Output the [X, Y] coordinate of the center of the cell containing the given text.  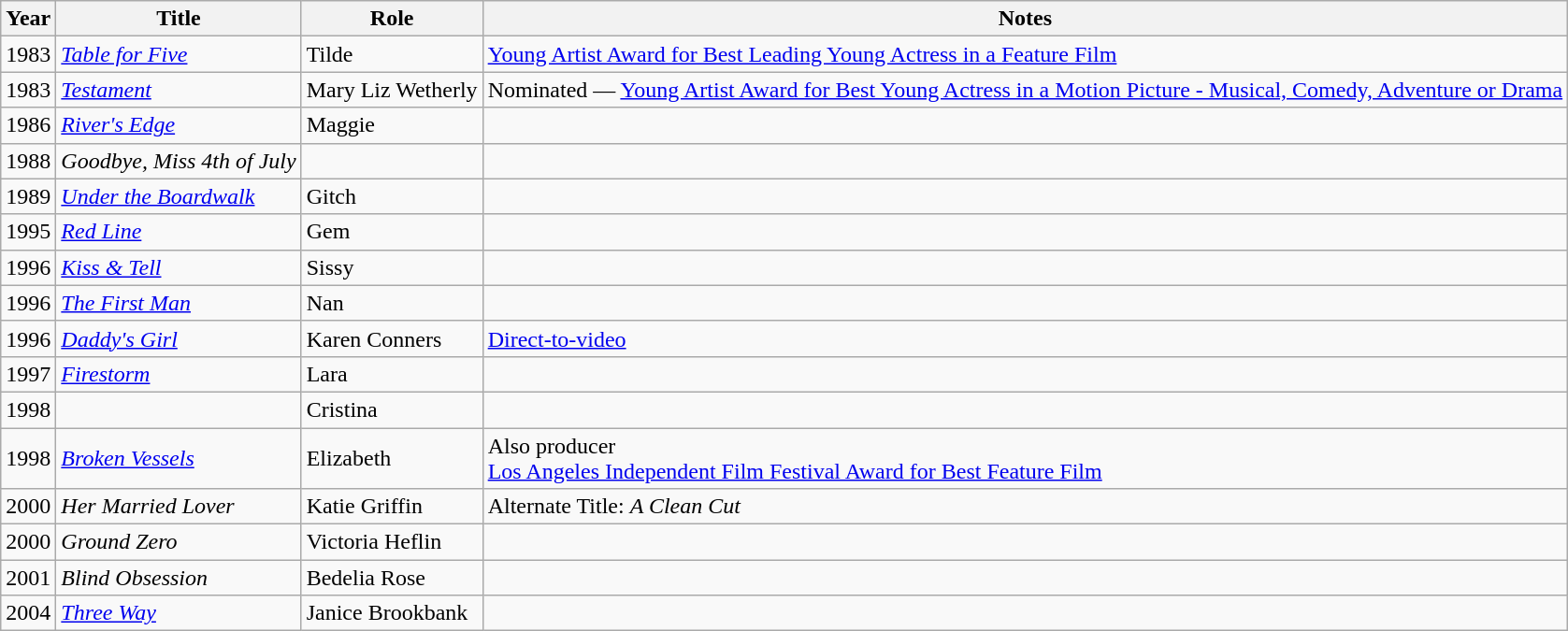
Table for Five [179, 54]
Direct-to-video [1025, 338]
1989 [28, 196]
Kiss & Tell [179, 267]
Janice Brookbank [392, 613]
1995 [28, 232]
Ground Zero [179, 542]
Role [392, 19]
Three Way [179, 613]
Notes [1025, 19]
Title [179, 19]
The First Man [179, 303]
Katie Griffin [392, 507]
Goodbye, Miss 4th of July [179, 161]
Tilde [392, 54]
Nominated — Young Artist Award for Best Young Actress in a Motion Picture - Musical, Comedy, Adventure or Drama [1025, 90]
1997 [28, 374]
1986 [28, 125]
Elizabeth [392, 458]
Broken Vessels [179, 458]
2004 [28, 613]
Bedelia Rose [392, 578]
Gitch [392, 196]
Young Artist Award for Best Leading Young Actress in a Feature Film [1025, 54]
Victoria Heflin [392, 542]
Sissy [392, 267]
Under the Boardwalk [179, 196]
Also producerLos Angeles Independent Film Festival Award for Best Feature Film [1025, 458]
Nan [392, 303]
Maggie [392, 125]
Red Line [179, 232]
Gem [392, 232]
Daddy's Girl [179, 338]
Testament [179, 90]
Firestorm [179, 374]
Year [28, 19]
Her Married Lover [179, 507]
Lara [392, 374]
Mary Liz Wetherly [392, 90]
Cristina [392, 409]
Alternate Title: A Clean Cut [1025, 507]
River's Edge [179, 125]
2001 [28, 578]
Karen Conners [392, 338]
1988 [28, 161]
Blind Obsession [179, 578]
